Identify which cell holds the provided text, then report its [X, Y] central coordinate. 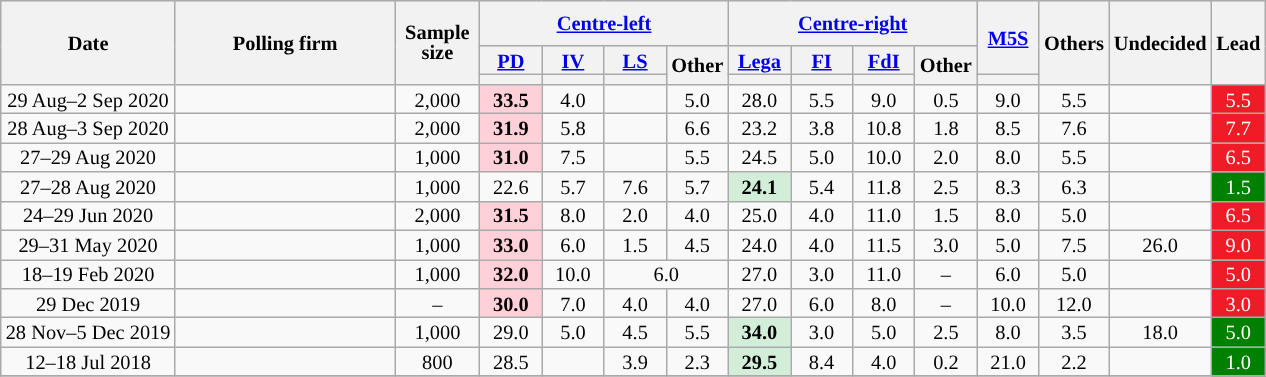
31.0 [511, 156]
29 Aug–2 Sep 2020 [88, 98]
18.0 [1160, 332]
IV [573, 60]
Polling firm [285, 42]
800 [438, 362]
5.8 [573, 128]
0.2 [946, 362]
34.0 [759, 332]
6.6 [697, 128]
30.0 [511, 302]
8.5 [1008, 128]
28.0 [759, 98]
Centre-left [604, 22]
0.5 [946, 98]
21.0 [1008, 362]
Lega [759, 60]
1.8 [946, 128]
33.5 [511, 98]
FI [821, 60]
Others [1074, 42]
7.7 [1238, 128]
29–31 May 2020 [88, 244]
M5S [1008, 37]
24.0 [759, 244]
27–29 Aug 2020 [88, 156]
29 Dec 2019 [88, 302]
Date [88, 42]
12.0 [1074, 302]
Sample size [438, 42]
8.3 [1008, 186]
11.8 [884, 186]
2.2 [1074, 362]
2.3 [697, 362]
23.2 [759, 128]
25.0 [759, 216]
3.8 [821, 128]
PD [511, 60]
28 Nov–5 Dec 2019 [88, 332]
7.0 [573, 302]
26.0 [1160, 244]
12–18 Jul 2018 [88, 362]
32.0 [511, 274]
Undecided [1160, 42]
28.5 [511, 362]
6.3 [1074, 186]
31.5 [511, 216]
31.9 [511, 128]
24–29 Jun 2020 [88, 216]
LS [635, 60]
1.0 [1238, 362]
Centre-right [852, 22]
22.6 [511, 186]
8.4 [821, 362]
27–28 Aug 2020 [88, 186]
FdI [884, 60]
18–19 Feb 2020 [88, 274]
24.5 [759, 156]
3.5 [1074, 332]
29.0 [511, 332]
11.5 [884, 244]
Lead [1238, 42]
3.9 [635, 362]
24.1 [759, 186]
29.5 [759, 362]
33.0 [511, 244]
28 Aug–3 Sep 2020 [88, 128]
10.8 [884, 128]
5.4 [821, 186]
